Return (X, Y) of the center of cell containing provided text 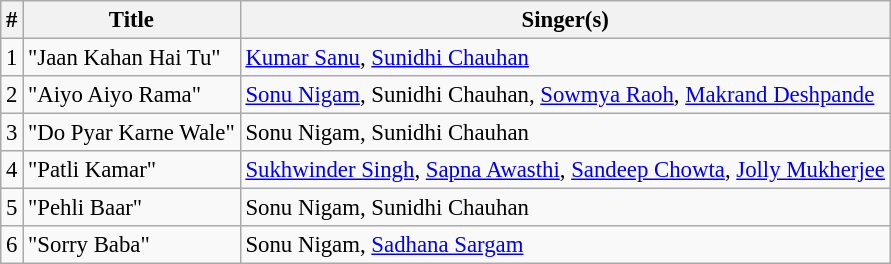
5 (12, 208)
2 (12, 95)
Singer(s) (565, 20)
Sukhwinder Singh, Sapna Awasthi, Sandeep Chowta, Jolly Mukherjee (565, 170)
"Sorry Baba" (132, 245)
"Pehli Baar" (132, 208)
4 (12, 170)
Title (132, 20)
Sonu Nigam, Sunidhi Chauhan, Sowmya Raoh, Makrand Deshpande (565, 95)
"Do Pyar Karne Wale" (132, 133)
1 (12, 58)
"Jaan Kahan Hai Tu" (132, 58)
6 (12, 245)
# (12, 20)
"Patli Kamar" (132, 170)
Kumar Sanu, Sunidhi Chauhan (565, 58)
Sonu Nigam, Sadhana Sargam (565, 245)
3 (12, 133)
"Aiyo Aiyo Rama" (132, 95)
